Provide the (X, Y) coordinate of the cell's center where the given text is located.  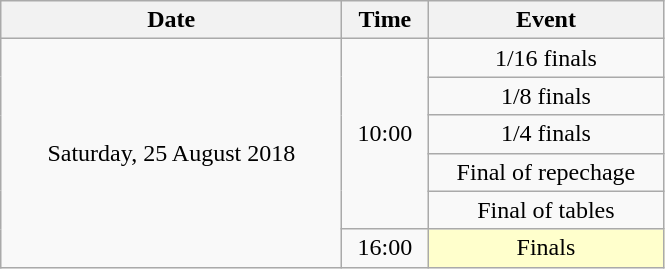
10:00 (385, 134)
16:00 (385, 248)
1/8 finals (546, 96)
Final of tables (546, 210)
Final of repechage (546, 172)
Saturday, 25 August 2018 (172, 153)
Event (546, 20)
Finals (546, 248)
1/4 finals (546, 134)
1/16 finals (546, 58)
Date (172, 20)
Time (385, 20)
